Provide the [x, y] coordinate of the cell's center where the given text is located.  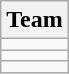
Team [35, 20]
